Output the [X, Y] coordinate of the center of the cell containing the given text.  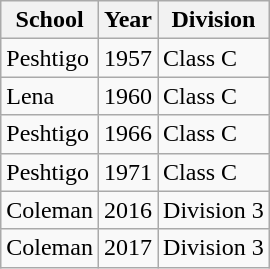
1971 [128, 172]
1966 [128, 134]
Lena [50, 96]
2016 [128, 210]
Year [128, 20]
2017 [128, 248]
Division [214, 20]
School [50, 20]
1957 [128, 58]
1960 [128, 96]
